Search for the cell housing the specified text and yield its [X, Y] center coordinate. 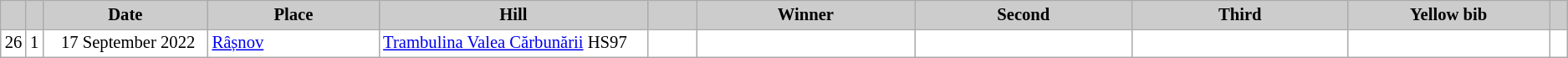
Winner [806, 14]
17 September 2022 [125, 43]
Place [294, 14]
Third [1240, 14]
Date [125, 14]
Yellow bib [1448, 14]
Hill [513, 14]
Trambulina Valea Cărbunării HS97 [513, 43]
26 [13, 43]
Râșnov [294, 43]
1 [34, 43]
Second [1024, 14]
